Locate the cell with the specified text and output its [x, y] center coordinate. 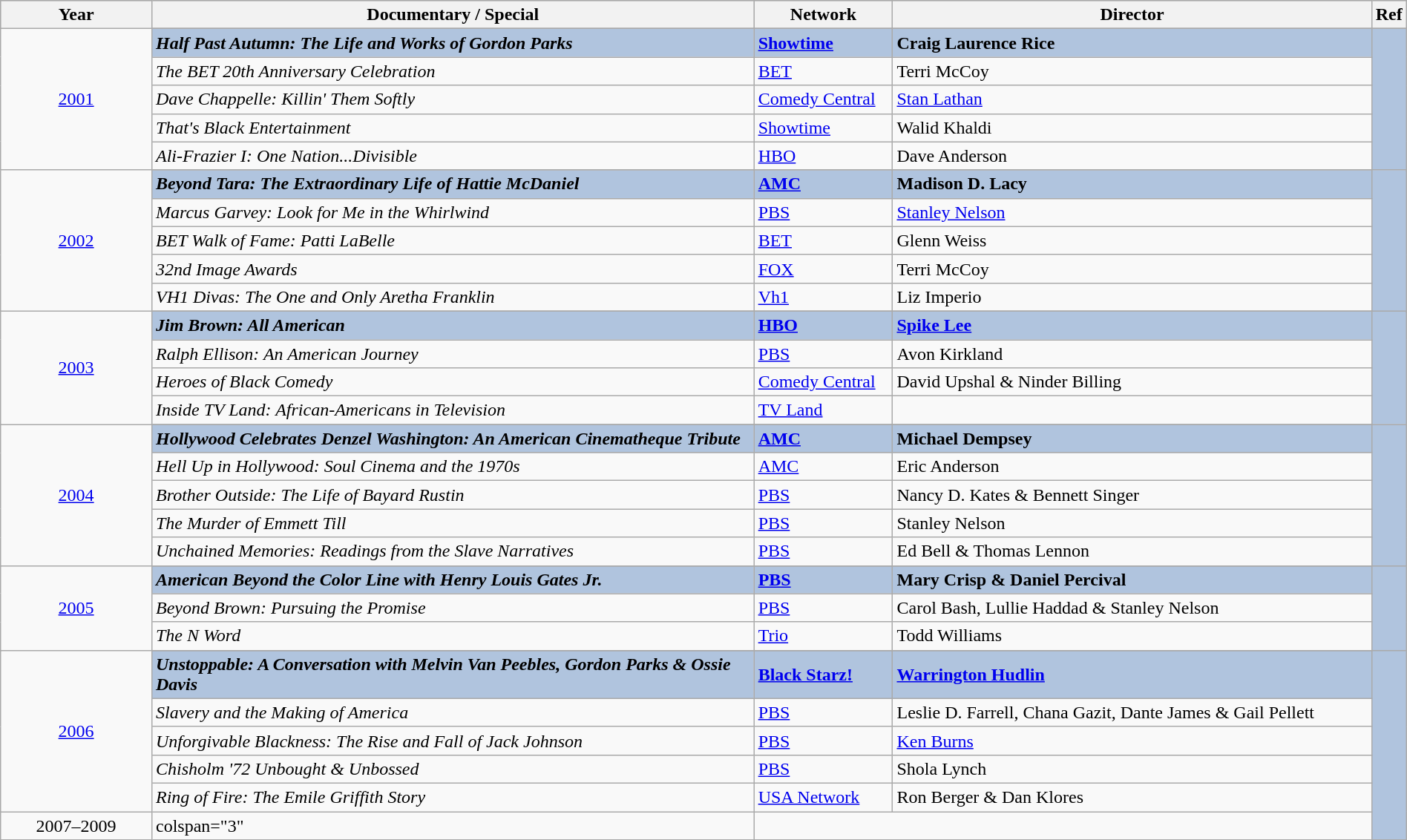
Liz Imperio [1132, 297]
American Beyond the Color Line with Henry Louis Gates Jr. [453, 580]
Mary Crisp & Daniel Percival [1132, 580]
2007–2009 [76, 826]
Ali-Frazier I: One Nation...Divisible [453, 156]
Beyond Brown: Pursuing the Promise [453, 608]
Slavery and the Making of America [453, 712]
Unstoppable: A Conversation with Melvin Van Peebles, Gordon Parks & Ossie Davis [453, 674]
Nancy D. Kates & Bennett Singer [1132, 495]
Inside TV Land: African-Americans in Television [453, 410]
Ron Berger & Dan Klores [1132, 797]
That's Black Entertainment [453, 128]
Ref [1389, 15]
Hollywood Celebrates Denzel Washington: An American Cinematheque Tribute [453, 439]
Documentary / Special [453, 15]
Dave Chappelle: Killin' Them Softly [453, 99]
Network [824, 15]
32nd Image Awards [453, 269]
David Upshal & Ninder Billing [1132, 382]
Walid Khaldi [1132, 128]
2002 [76, 240]
Beyond Tara: The Extraordinary Life of Hattie McDaniel [453, 184]
Avon Kirkland [1132, 354]
2005 [76, 608]
Eric Anderson [1132, 467]
Heroes of Black Comedy [453, 382]
Ralph Ellison: An American Journey [453, 354]
2001 [76, 99]
Ken Burns [1132, 741]
Trio [824, 636]
Shola Lynch [1132, 769]
Glenn Weiss [1132, 240]
Unchained Memories: Readings from the Slave Narratives [453, 551]
Carol Bash, Lullie Haddad & Stanley Nelson [1132, 608]
colspan="3" [453, 826]
Black Starz! [824, 674]
Marcus Garvey: Look for Me in the Whirlwind [453, 212]
Todd Williams [1132, 636]
TV Land [824, 410]
Half Past Autumn: The Life and Works of Gordon Parks [453, 43]
FOX [824, 269]
Vh1 [824, 297]
Madison D. Lacy [1132, 184]
The BET 20th Anniversary Celebration [453, 71]
Hell Up in Hollywood: Soul Cinema and the 1970s [453, 467]
The Murder of Emmett Till [453, 523]
Craig Laurence Rice [1132, 43]
Leslie D. Farrell, Chana Gazit, Dante James & Gail Pellett [1132, 712]
Dave Anderson [1132, 156]
Director [1132, 15]
2003 [76, 367]
Michael Dempsey [1132, 439]
Brother Outside: The Life of Bayard Rustin [453, 495]
2006 [76, 730]
Year [76, 15]
BET Walk of Fame: Patti LaBelle [453, 240]
Unforgivable Blackness: The Rise and Fall of Jack Johnson [453, 741]
USA Network [824, 797]
VH1 Divas: The One and Only Aretha Franklin [453, 297]
Ring of Fire: The Emile Griffith Story [453, 797]
Jim Brown: All American [453, 325]
2004 [76, 495]
Warrington Hudlin [1132, 674]
Chisholm '72 Unbought & Unbossed [453, 769]
The N Word [453, 636]
Stan Lathan [1132, 99]
Ed Bell & Thomas Lennon [1132, 551]
Spike Lee [1132, 325]
